Provide the [X, Y] coordinate of the cell's center where the given text is located.  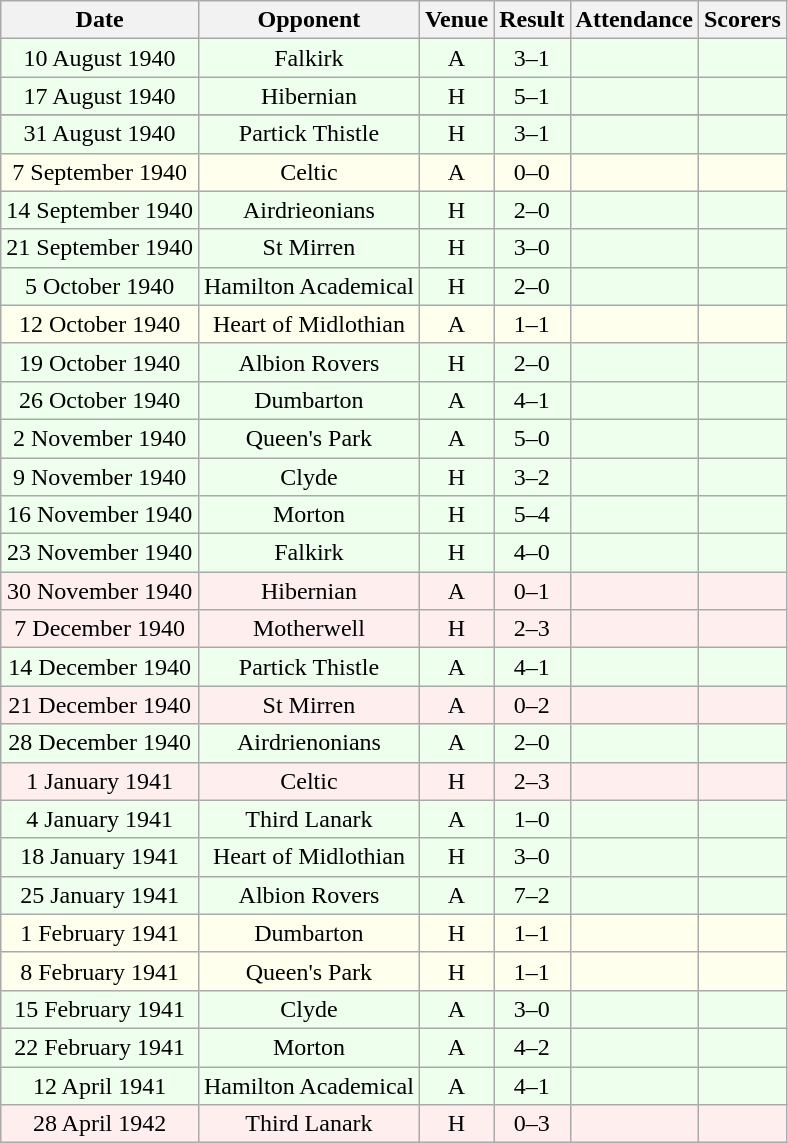
3–2 [532, 477]
7 December 1940 [100, 629]
26 October 1940 [100, 400]
16 November 1940 [100, 515]
12 October 1940 [100, 324]
30 November 1940 [100, 591]
4–2 [532, 1047]
25 January 1941 [100, 895]
0–1 [532, 591]
2 November 1940 [100, 438]
Result [532, 20]
Opponent [308, 20]
1 February 1941 [100, 933]
Airdrieonians [308, 210]
Date [100, 20]
17 August 1940 [100, 96]
0–2 [532, 705]
10 August 1940 [100, 58]
15 February 1941 [100, 1009]
21 December 1940 [100, 705]
21 September 1940 [100, 248]
5–4 [532, 515]
9 November 1940 [100, 477]
Venue [456, 20]
28 December 1940 [100, 743]
Motherwell [308, 629]
1 January 1941 [100, 781]
8 February 1941 [100, 971]
4–0 [532, 553]
Airdrienonians [308, 743]
31 August 1940 [100, 134]
1–0 [532, 819]
19 October 1940 [100, 362]
23 November 1940 [100, 553]
Scorers [742, 20]
7–2 [532, 895]
5 October 1940 [100, 286]
7 September 1940 [100, 172]
0–3 [532, 1124]
0–0 [532, 172]
14 September 1940 [100, 210]
12 April 1941 [100, 1085]
18 January 1941 [100, 857]
5–1 [532, 96]
14 December 1940 [100, 667]
Attendance [634, 20]
4 January 1941 [100, 819]
5–0 [532, 438]
22 February 1941 [100, 1047]
28 April 1942 [100, 1124]
